Output the (X, Y) coordinate of the center of the cell containing the given text.  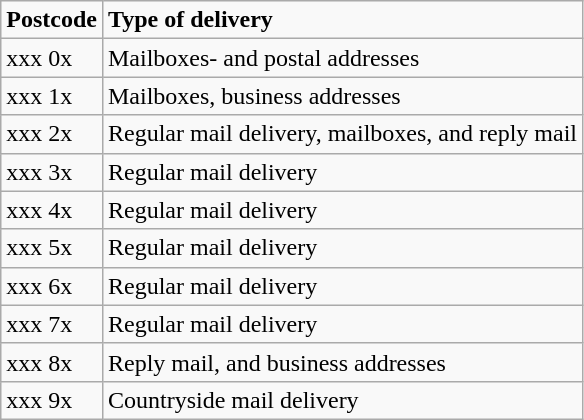
xxx 9x (52, 400)
xxx 5x (52, 248)
Regular mail delivery, mailboxes, and reply mail (342, 134)
xxx 2x (52, 134)
xxx 1x (52, 96)
xxx 3x (52, 172)
Reply mail, and business addresses (342, 362)
Mailboxes- and postal addresses (342, 58)
xxx 0x (52, 58)
Mailboxes, business addresses (342, 96)
Countryside mail delivery (342, 400)
Postcode (52, 20)
xxx 8x (52, 362)
xxx 7x (52, 324)
Type of delivery (342, 20)
xxx 4x (52, 210)
xxx 6x (52, 286)
